Return the (X, Y) coordinate for the center point of the cell that contains the specified text.  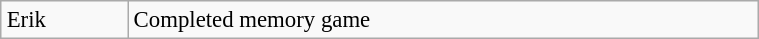
Erik (64, 20)
Completed memory game (443, 20)
